Capture the cell that displays the provided text and extract its [x, y] central coordinate. 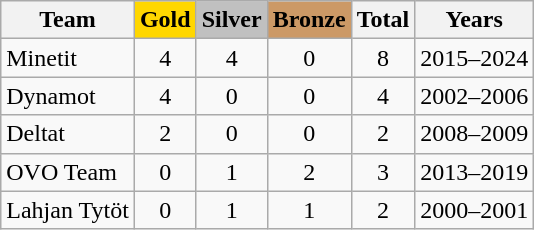
Team [68, 20]
OVO Team [68, 172]
Gold [165, 20]
Lahjan Tytöt [68, 210]
2002–2006 [474, 96]
2015–2024 [474, 58]
2008–2009 [474, 134]
Years [474, 20]
8 [383, 58]
Dynamot [68, 96]
2000–2001 [474, 210]
Silver [232, 20]
Bronze [309, 20]
Total [383, 20]
3 [383, 172]
2013–2019 [474, 172]
Minetit [68, 58]
Deltat [68, 134]
